Capture the cell that displays the provided text and extract its (X, Y) central coordinate. 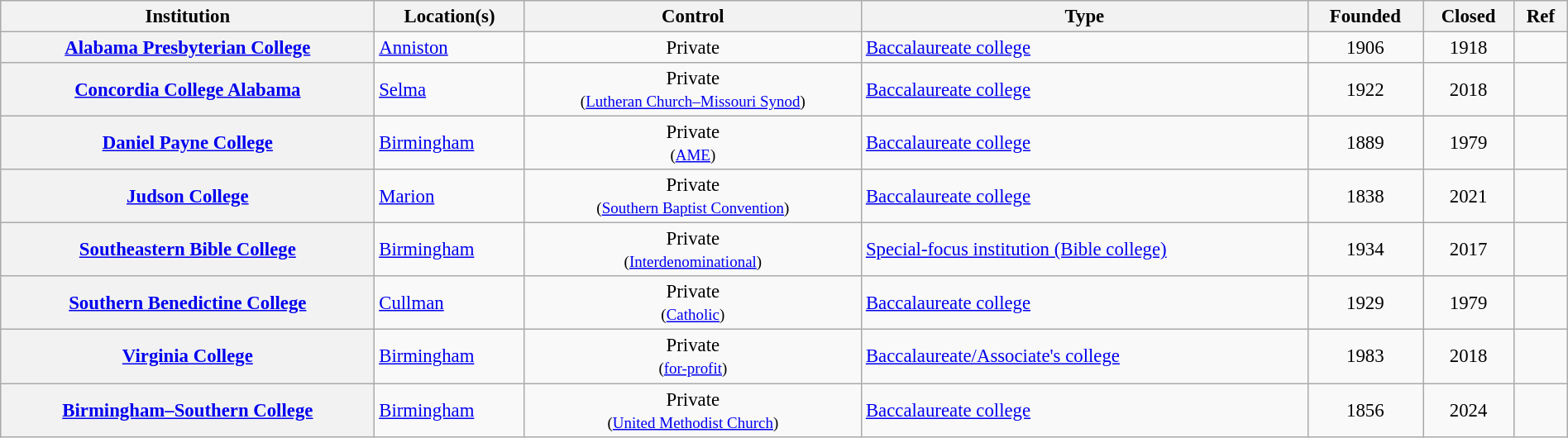
1918 (1469, 48)
Judson College (188, 197)
Daniel Payne College (188, 144)
Private(Catholic) (693, 302)
1929 (1365, 302)
Southern Benedictine College (188, 302)
Institution (188, 17)
Marion (450, 197)
1934 (1365, 250)
Selma (450, 89)
1856 (1365, 410)
2024 (1469, 410)
Location(s) (450, 17)
Private(Interdenominational) (693, 250)
Concordia College Alabama (188, 89)
Control (693, 17)
1983 (1365, 357)
Private(AME) (693, 144)
Cullman (450, 302)
Anniston (450, 48)
Baccalaureate/Associate's college (1085, 357)
Birmingham–Southern College (188, 410)
1889 (1365, 144)
Private(for-profit) (693, 357)
Alabama Presbyterian College (188, 48)
Virginia College (188, 357)
Closed (1469, 17)
Private(Southern Baptist Convention) (693, 197)
Private(United Methodist Church) (693, 410)
Special-focus institution (Bible college) (1085, 250)
Private (693, 48)
2017 (1469, 250)
Southeastern Bible College (188, 250)
1838 (1365, 197)
Type (1085, 17)
1906 (1365, 48)
Ref (1542, 17)
2021 (1469, 197)
Founded (1365, 17)
Private(Lutheran Church–Missouri Synod) (693, 89)
1922 (1365, 89)
